Detect which cell encompasses the target text, then output its (x, y) center coordinate. 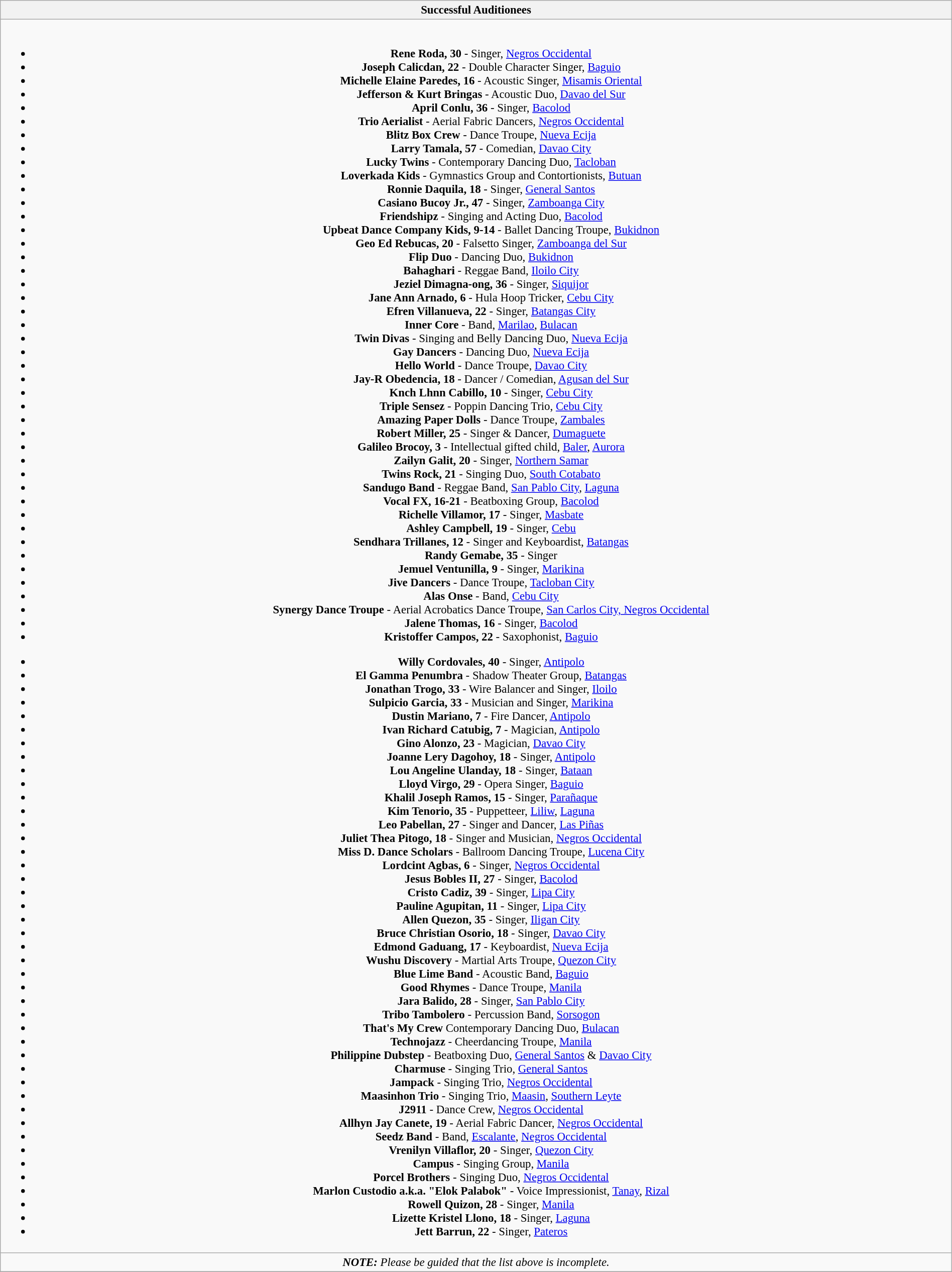
NOTE: Please be guided that the list above is incomplete. (476, 1262)
Successful Auditionees (476, 10)
